Locate the cell with the specified text and output its [X, Y] center coordinate. 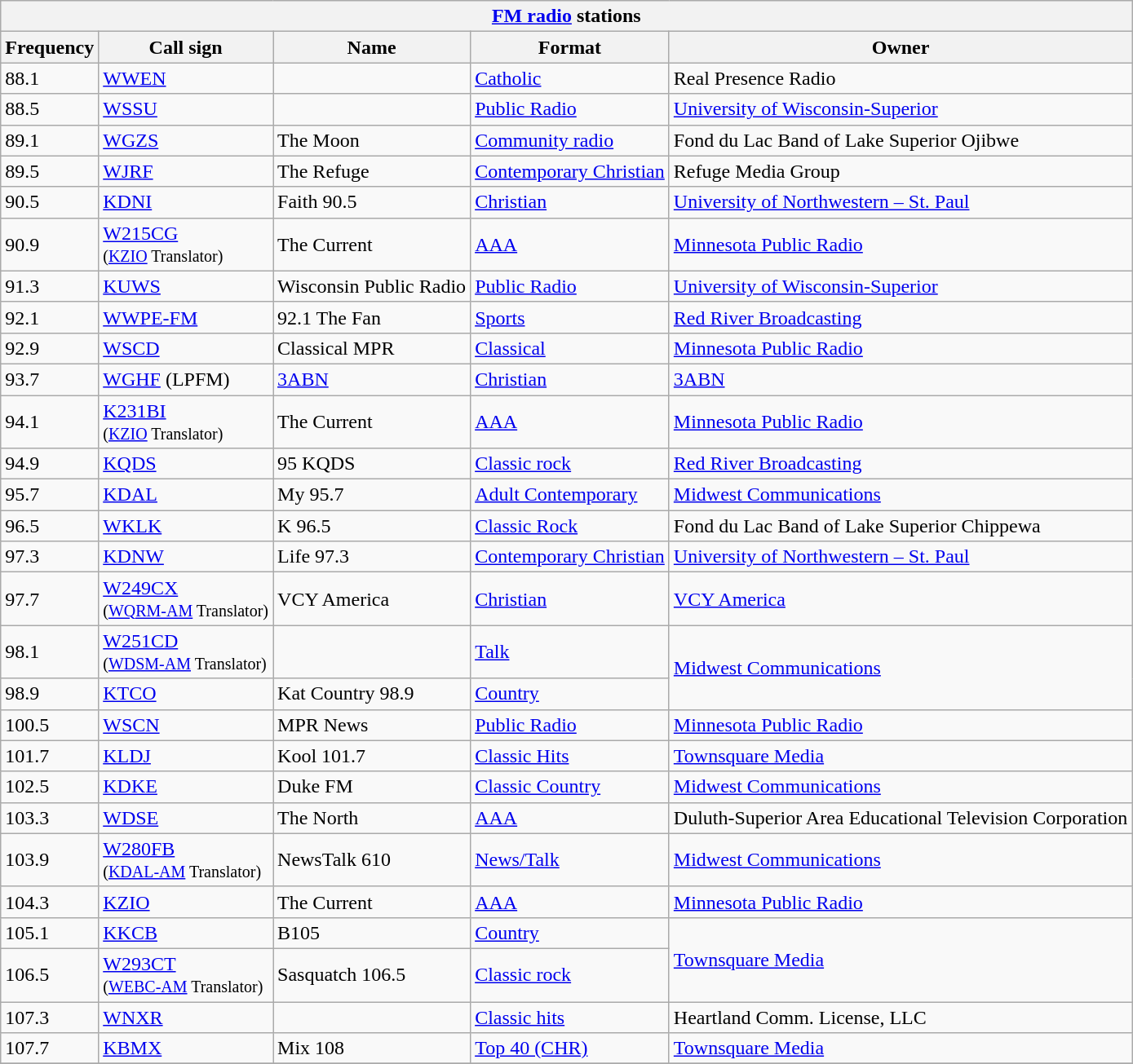
W280FB(KDAL-AM Translator) [186, 859]
Refuge Media Group [901, 171]
Name [372, 47]
K 96.5 [372, 526]
W293CT(WEBC-AM Translator) [186, 975]
Duke FM [372, 787]
95 KQDS [372, 464]
Heartland Comm. License, LLC [901, 1017]
Top 40 (CHR) [570, 1049]
Life 97.3 [372, 557]
Classical MPR [372, 348]
Call sign [186, 47]
Kool 101.7 [372, 756]
Real Presence Radio [901, 78]
KUWS [186, 286]
Classic Hits [570, 756]
90.5 [50, 202]
Sports [570, 317]
92.1 [50, 317]
Wisconsin Public Radio [372, 286]
The North [372, 818]
Owner [901, 47]
Faith 90.5 [372, 202]
W249CX(WQRM-AM Translator) [186, 598]
WSCN [186, 725]
My 95.7 [372, 495]
WJRF [186, 171]
104.3 [50, 902]
97.7 [50, 598]
88.5 [50, 109]
KDNI [186, 202]
Community radio [570, 140]
KQDS [186, 464]
News/Talk [570, 859]
KBMX [186, 1049]
W215CG(KZIO Translator) [186, 245]
WDSE [186, 818]
NewsTalk 610 [372, 859]
KLDJ [186, 756]
KDKE [186, 787]
Kat Country 98.9 [372, 694]
89.1 [50, 140]
WKLK [186, 526]
101.7 [50, 756]
KTCO [186, 694]
Catholic [570, 78]
98.9 [50, 694]
Adult Contemporary [570, 495]
WWEN [186, 78]
Fond du Lac Band of Lake Superior Ojibwe [901, 140]
Format [570, 47]
103.9 [50, 859]
Classical [570, 348]
WWPE-FM [186, 317]
WNXR [186, 1017]
Classic hits [570, 1017]
106.5 [50, 975]
97.3 [50, 557]
The Moon [372, 140]
Classic Rock [570, 526]
The Refuge [372, 171]
96.5 [50, 526]
90.9 [50, 245]
WSCD [186, 348]
WSSU [186, 109]
KDAL [186, 495]
92.9 [50, 348]
Frequency [50, 47]
Duluth-Superior Area Educational Television Corporation [901, 818]
94.1 [50, 421]
Mix 108 [372, 1049]
93.7 [50, 379]
Classic Country [570, 787]
Fond du Lac Band of Lake Superior Chippewa [901, 526]
K231BI(KZIO Translator) [186, 421]
105.1 [50, 933]
98.1 [50, 652]
KDNW [186, 557]
KZIO [186, 902]
MPR News [372, 725]
100.5 [50, 725]
94.9 [50, 464]
92.1 The Fan [372, 317]
95.7 [50, 495]
89.5 [50, 171]
Sasquatch 106.5 [372, 975]
88.1 [50, 78]
91.3 [50, 286]
WGHF (LPFM) [186, 379]
KKCB [186, 933]
107.3 [50, 1017]
103.3 [50, 818]
Talk [570, 652]
B105 [372, 933]
WGZS [186, 140]
102.5 [50, 787]
FM radio stations [566, 16]
W251CD(WDSM-AM Translator) [186, 652]
107.7 [50, 1049]
